Scan for the cell matching the given text and deliver its (X, Y) coordinate at center. 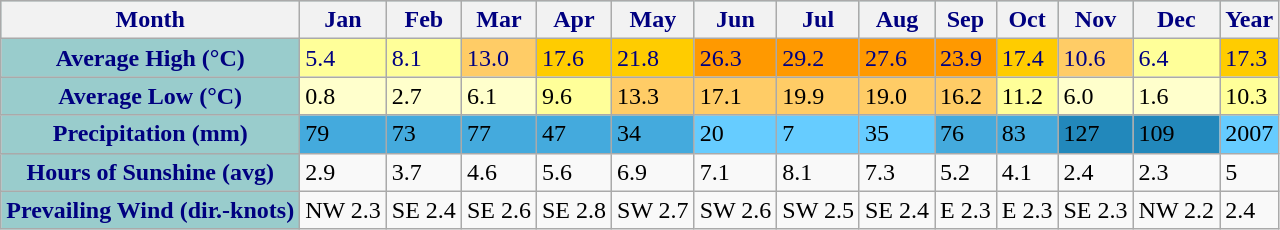
21.8 (654, 58)
Aug (896, 20)
SW 2.6 (736, 210)
13.0 (498, 58)
4.1 (1027, 172)
2.7 (424, 96)
17.1 (736, 96)
SE 2.3 (1096, 210)
Precipitation (mm) (150, 134)
29.2 (818, 58)
73 (424, 134)
5.2 (965, 172)
Jan (344, 20)
Month (150, 20)
17.6 (574, 58)
Sep (965, 20)
2007 (1250, 134)
47 (574, 134)
Oct (1027, 20)
10.6 (1096, 58)
79 (344, 134)
34 (654, 134)
77 (498, 134)
Apr (574, 20)
SE 2.6 (498, 210)
11.2 (1027, 96)
2.3 (1176, 172)
7 (818, 134)
2.9 (344, 172)
Hours of Sunshine (avg) (150, 172)
1.6 (1176, 96)
Feb (424, 20)
6.9 (654, 172)
Average High (°C) (150, 58)
Jul (818, 20)
0.8 (344, 96)
Dec (1176, 20)
20 (736, 134)
NW 2.2 (1176, 210)
6.4 (1176, 58)
5.6 (574, 172)
3.7 (424, 172)
Jun (736, 20)
17.3 (1250, 58)
17.4 (1027, 58)
SW 2.5 (818, 210)
Mar (498, 20)
27.6 (896, 58)
Nov (1096, 20)
Year (1250, 20)
16.2 (965, 96)
May (654, 20)
76 (965, 134)
83 (1027, 134)
6.1 (498, 96)
4.6 (498, 172)
10.3 (1250, 96)
Average Low (°C) (150, 96)
NW 2.3 (344, 210)
26.3 (736, 58)
19.9 (818, 96)
35 (896, 134)
9.6 (574, 96)
109 (1176, 134)
6.0 (1096, 96)
13.3 (654, 96)
5.4 (344, 58)
Prevailing Wind (dir.-knots) (150, 210)
127 (1096, 134)
SW 2.7 (654, 210)
5 (1250, 172)
7.1 (736, 172)
7.3 (896, 172)
23.9 (965, 58)
SE 2.8 (574, 210)
19.0 (896, 96)
